Locate the cell with the specified text and output its (x, y) center coordinate. 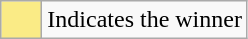
Indicates the winner (145, 20)
